Find where the given text appears and provide that cell's center as (x, y) coordinate. 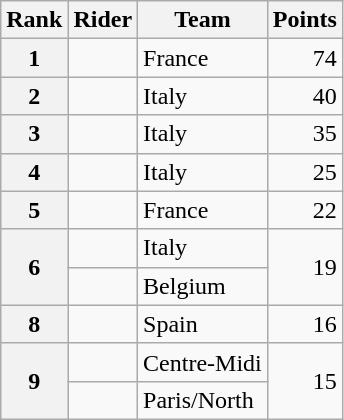
15 (304, 381)
40 (304, 96)
Centre-Midi (203, 362)
19 (304, 267)
1 (34, 58)
6 (34, 267)
5 (34, 210)
16 (304, 324)
Paris/North (203, 400)
4 (34, 172)
74 (304, 58)
Rank (34, 20)
Belgium (203, 286)
Team (203, 20)
3 (34, 134)
Spain (203, 324)
22 (304, 210)
25 (304, 172)
9 (34, 381)
2 (34, 96)
8 (34, 324)
Rider (103, 20)
Points (304, 20)
35 (304, 134)
